Scan for the cell matching the given text and deliver its (X, Y) coordinate at center. 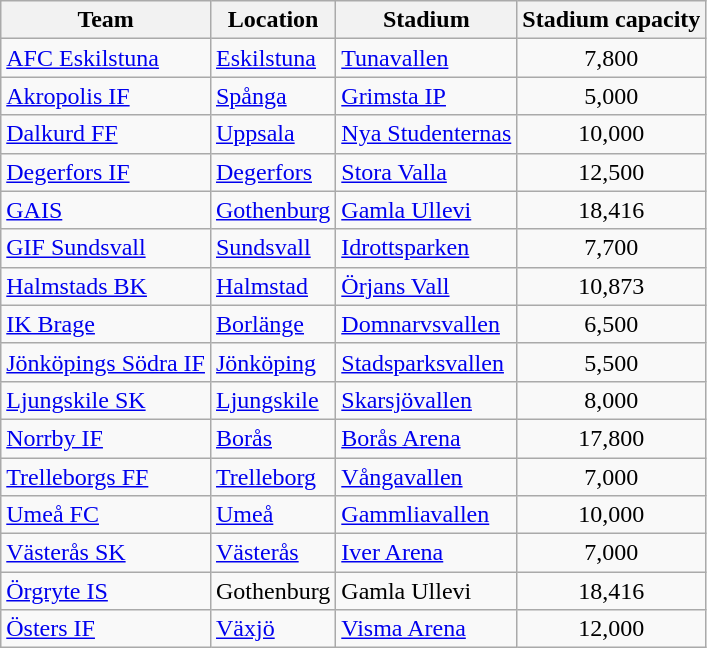
Trelleborgs FF (106, 477)
Visma Arena (426, 629)
17,800 (612, 438)
Nya Studenternas (426, 134)
Västerås (272, 553)
Akropolis IF (106, 96)
IK Brage (106, 324)
Stadsparksvallen (426, 362)
Umeå (272, 515)
Örgryte IS (106, 591)
12,500 (612, 172)
Degerfors (272, 172)
5,000 (612, 96)
6,500 (612, 324)
7,800 (612, 58)
Västerås SK (106, 553)
12,000 (612, 629)
Borås Arena (426, 438)
Tunavallen (426, 58)
AFC Eskilstuna (106, 58)
5,500 (612, 362)
Degerfors IF (106, 172)
Växjö (272, 629)
Dalkurd FF (106, 134)
Location (272, 20)
Gammliavallen (426, 515)
Sundsvall (272, 248)
10,873 (612, 286)
Umeå FC (106, 515)
Stadium (426, 20)
Domnarvsvallen (426, 324)
Norrby IF (106, 438)
Östers IF (106, 629)
Halmstads BK (106, 286)
Vångavallen (426, 477)
Borlänge (272, 324)
Spånga (272, 96)
Stadium capacity (612, 20)
Halmstad (272, 286)
7,700 (612, 248)
Stora Valla (426, 172)
Team (106, 20)
Trelleborg (272, 477)
GAIS (106, 210)
Borås (272, 438)
Skarsjövallen (426, 400)
Jönköpings Södra IF (106, 362)
8,000 (612, 400)
Iver Arena (426, 553)
Uppsala (272, 134)
Idrottsparken (426, 248)
Örjans Vall (426, 286)
Jönköping (272, 362)
Ljungskile SK (106, 400)
GIF Sundsvall (106, 248)
Grimsta IP (426, 96)
Ljungskile (272, 400)
Eskilstuna (272, 58)
